Identify which cell holds the provided text, then report its [X, Y] central coordinate. 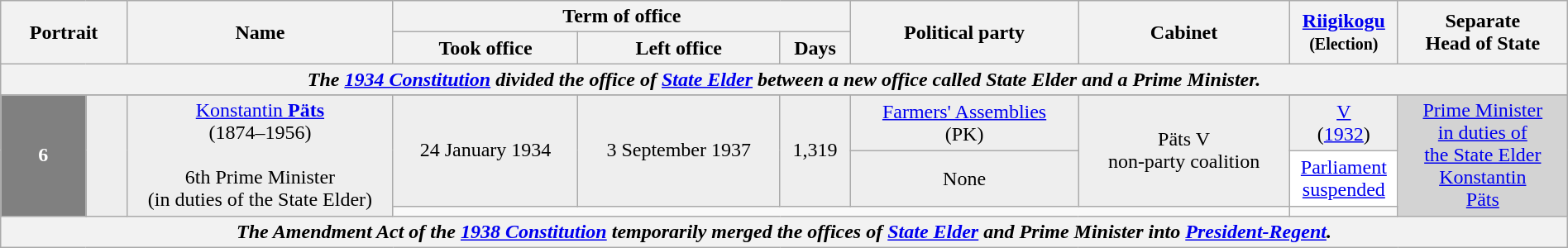
Term of office [622, 17]
Took office [485, 48]
Portrait [65, 32]
Farmers' Assemblies(PK) [964, 122]
SeparateHead of State [1482, 32]
Prime Ministerin duties ofthe State ElderKonstantinPäts [1482, 155]
Name [260, 32]
Left office [679, 48]
6 [43, 155]
3 September 1937 [679, 150]
Konstantin Päts(1874–1956)6th Prime Minister(in duties of the State Elder) [260, 155]
The 1934 Constitution divided the office of State Elder between a new office called State Elder and a Prime Minister. [784, 79]
1,319 [815, 150]
The Amendment Act of the 1938 Constitution temporarily merged the offices of State Elder and Prime Minister into President-Regent. [784, 231]
Cabinet [1184, 32]
None [964, 179]
Parliamentsuspended [1343, 179]
Riigikogu(Election) [1343, 32]
Days [815, 48]
V(1932) [1343, 122]
Political party [964, 32]
24 January 1934 [485, 150]
Päts Vnon-party coalition [1184, 150]
